Extract the [X, Y] coordinate from the center of the cell holding the provided text.  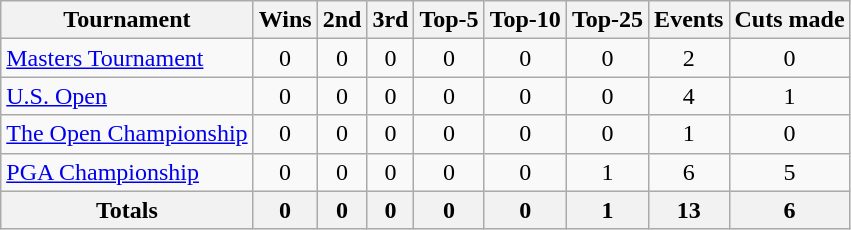
U.S. Open [127, 96]
The Open Championship [127, 134]
Tournament [127, 20]
Top-25 [607, 20]
4 [689, 96]
3rd [390, 20]
2 [689, 58]
Cuts made [790, 20]
13 [689, 210]
2nd [342, 20]
PGA Championship [127, 172]
Top-5 [449, 20]
Wins [285, 20]
Totals [127, 210]
5 [790, 172]
Masters Tournament [127, 58]
Top-10 [525, 20]
Events [689, 20]
